Search for the cell housing the specified text and yield its (x, y) center coordinate. 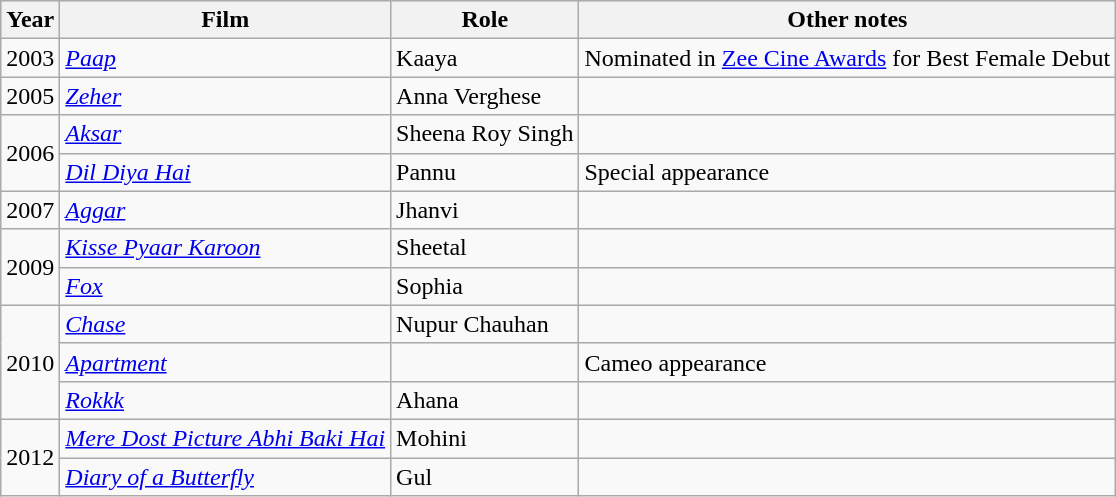
2005 (30, 96)
Cameo appearance (848, 362)
Dil Diya Hai (226, 172)
2009 (30, 267)
2003 (30, 58)
Sheetal (485, 248)
2010 (30, 362)
Apartment (226, 362)
Fox (226, 286)
Year (30, 20)
Kisse Pyaar Karoon (226, 248)
Film (226, 20)
Diary of a Butterfly (226, 477)
Gul (485, 477)
Rokkk (226, 400)
Other notes (848, 20)
2012 (30, 457)
Sheena Roy Singh (485, 134)
Nupur Chauhan (485, 324)
Special appearance (848, 172)
Zeher (226, 96)
2006 (30, 153)
Aksar (226, 134)
Mere Dost Picture Abhi Baki Hai (226, 438)
Chase (226, 324)
Kaaya (485, 58)
Mohini (485, 438)
Sophia (485, 286)
Jhanvi (485, 210)
Anna Verghese (485, 96)
Nominated in Zee Cine Awards for Best Female Debut (848, 58)
Ahana (485, 400)
Paap (226, 58)
2007 (30, 210)
Pannu (485, 172)
Aggar (226, 210)
Role (485, 20)
